Capture the cell that displays the provided text and extract its [x, y] central coordinate. 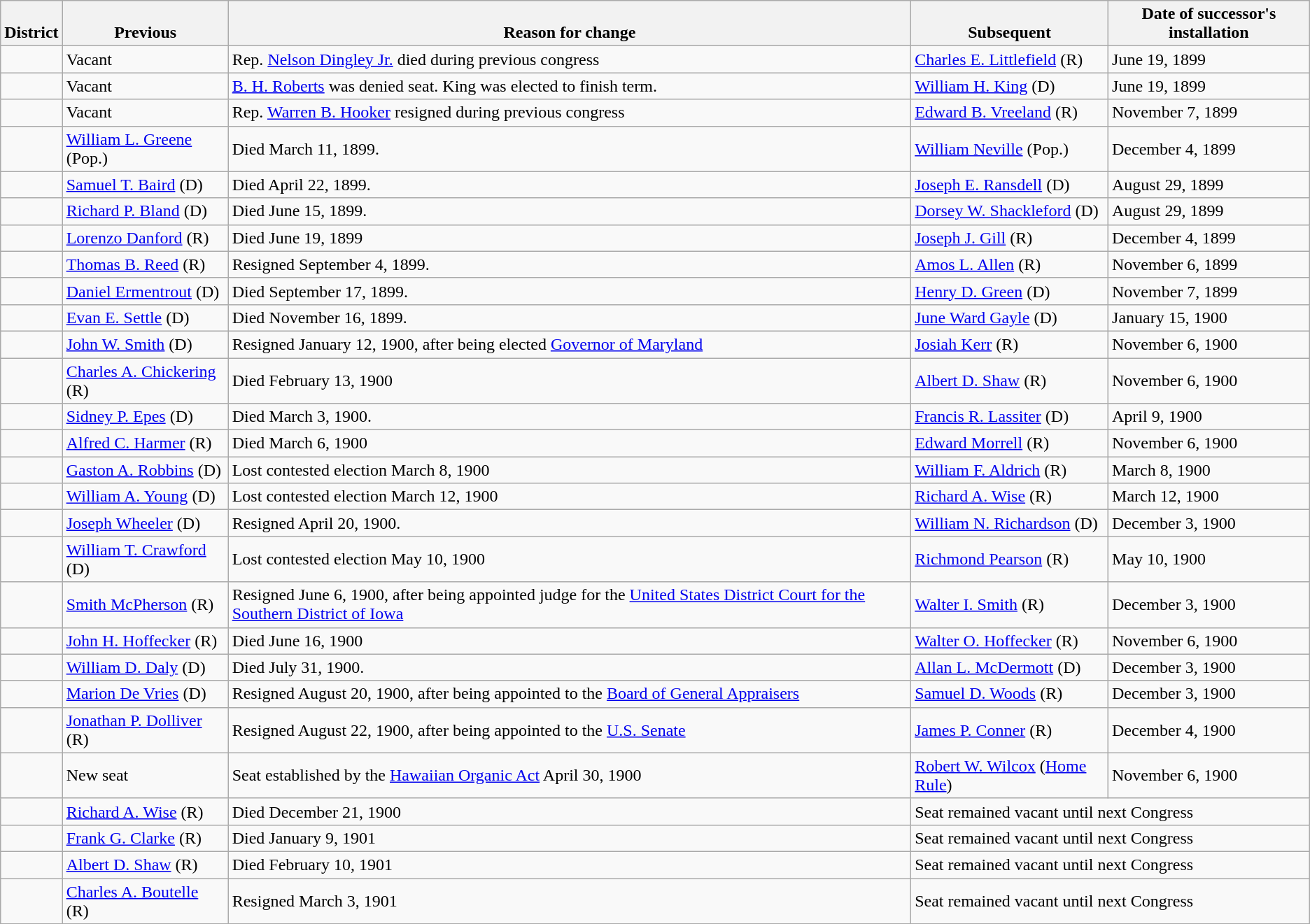
Allan L. McDermott (D) [1010, 667]
William A. Young (D) [146, 497]
Charles A. Chickering (R) [146, 381]
Resigned September 4, 1899. [570, 264]
Henry D. Green (D) [1010, 291]
Died April 22, 1899. [570, 185]
William D. Daly (D) [146, 667]
Lorenzo Danford (R) [146, 238]
Died March 11, 1899. [570, 148]
Died June 19, 1899 [570, 238]
Gaston A. Robbins (D) [146, 470]
William H. King (D) [1010, 86]
Jonathan P. Dolliver (R) [146, 730]
William T. Crawford (D) [146, 560]
Died November 16, 1899. [570, 318]
March 12, 1900 [1209, 497]
May 10, 1900 [1209, 560]
June Ward Gayle (D) [1010, 318]
Robert W. Wilcox (Home Rule) [1010, 775]
Amos L. Allen (R) [1010, 264]
Lost contested election March 8, 1900 [570, 470]
Daniel Ermentrout (D) [146, 291]
Joseph Wheeler (D) [146, 523]
Died June 16, 1900 [570, 641]
Previous [146, 24]
Resigned August 20, 1900, after being appointed to the Board of General Appraisers [570, 694]
Thomas B. Reed (R) [146, 264]
Resigned June 6, 1900, after being appointed judge for the United States District Court for the Southern District of Iowa [570, 604]
Charles E. Littlefield (R) [1010, 59]
Died March 3, 1900. [570, 417]
B. H. Roberts was denied seat. King was elected to finish term. [570, 86]
March 8, 1900 [1209, 470]
Died February 10, 1901 [570, 865]
Marion De Vries (D) [146, 694]
January 15, 1900 [1209, 318]
William F. Aldrich (R) [1010, 470]
Seat established by the Hawaiian Organic Act April 30, 1900 [570, 775]
Resigned April 20, 1900. [570, 523]
December 4, 1900 [1209, 730]
Died July 31, 1900. [570, 667]
Richard P. Bland (D) [146, 211]
Francis R. Lassiter (D) [1010, 417]
Resigned January 12, 1900, after being elected Governor of Maryland [570, 344]
Joseph E. Ransdell (D) [1010, 185]
Rep. Warren B. Hooker resigned during previous congress [570, 113]
Resigned March 3, 1901 [570, 901]
Died January 9, 1901 [570, 838]
Evan E. Settle (D) [146, 318]
District [31, 24]
Samuel D. Woods (R) [1010, 694]
November 6, 1899 [1209, 264]
Died February 13, 1900 [570, 381]
Lost contested election March 12, 1900 [570, 497]
William L. Greene (Pop.) [146, 148]
Walter I. Smith (R) [1010, 604]
Alfred C. Harmer (R) [146, 443]
Frank G. Clarke (R) [146, 838]
James P. Conner (R) [1010, 730]
John H. Hoffecker (R) [146, 641]
Resigned August 22, 1900, after being appointed to the U.S. Senate [570, 730]
John W. Smith (D) [146, 344]
Charles A. Boutelle (R) [146, 901]
Dorsey W. Shackleford (D) [1010, 211]
Walter O. Hoffecker (R) [1010, 641]
William N. Richardson (D) [1010, 523]
Died December 21, 1900 [570, 811]
Died March 6, 1900 [570, 443]
Smith McPherson (R) [146, 604]
Edward B. Vreeland (R) [1010, 113]
Died September 17, 1899. [570, 291]
April 9, 1900 [1209, 417]
William Neville (Pop.) [1010, 148]
Rep. Nelson Dingley Jr. died during previous congress [570, 59]
Edward Morrell (R) [1010, 443]
Josiah Kerr (R) [1010, 344]
Lost contested election May 10, 1900 [570, 560]
Richmond Pearson (R) [1010, 560]
Reason for change [570, 24]
Date of successor's installation [1209, 24]
Joseph J. Gill (R) [1010, 238]
Samuel T. Baird (D) [146, 185]
New seat [146, 775]
Sidney P. Epes (D) [146, 417]
Died June 15, 1899. [570, 211]
Subsequent [1010, 24]
